Provide the [x, y] coordinate of the cell's center where the given text is located.  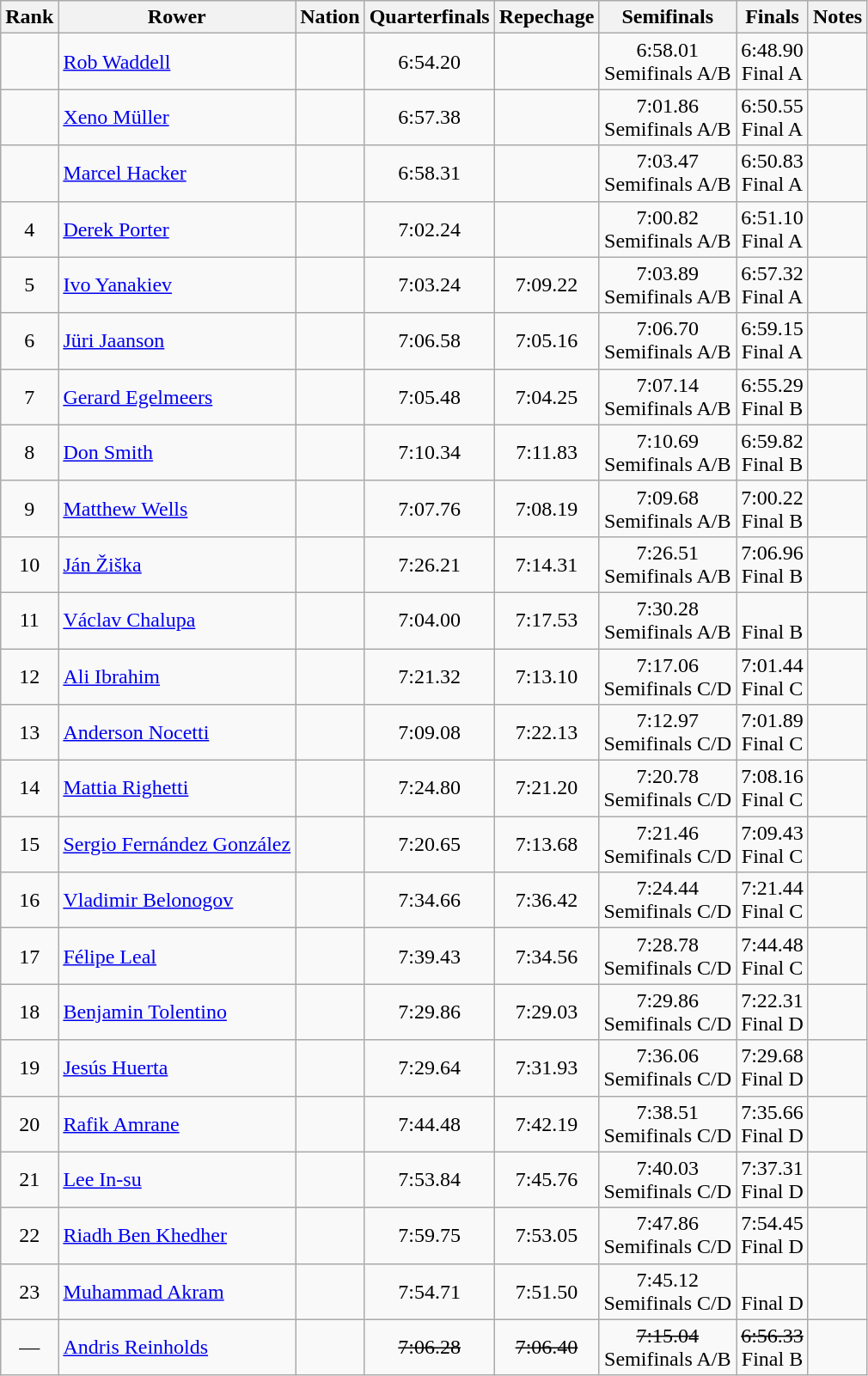
Quarterfinals [430, 17]
7:13.10 [547, 676]
7:06.40 [547, 1348]
16 [29, 901]
7:34.56 [547, 956]
7:05.16 [547, 340]
7:21.32 [430, 676]
12 [29, 676]
20 [29, 1124]
7:53.84 [430, 1179]
7:09.22 [547, 285]
— [29, 1348]
11 [29, 621]
6:56.33Final B [773, 1348]
7:00.22Final B [773, 509]
Final D [773, 1291]
7:36.06Semifinals C/D [668, 1067]
Repechage [547, 17]
7:54.45Final D [773, 1236]
Gerard Egelmeers [177, 397]
7:09.08 [430, 732]
7:03.89Semifinals A/B [668, 285]
10 [29, 564]
7:09.43Final C [773, 844]
Ján Žiška [177, 564]
7:05.48 [430, 397]
7:42.19 [547, 1124]
21 [29, 1179]
Semifinals [668, 17]
18 [29, 1012]
7:54.71 [430, 1291]
Don Smith [177, 452]
7:02.24 [430, 229]
7:17.53 [547, 621]
7:01.89Final C [773, 732]
6:57.38 [430, 117]
7:01.44Final C [773, 676]
Andris Reinholds [177, 1348]
7:06.28 [430, 1348]
7:47.86Semifinals C/D [668, 1236]
14 [29, 789]
7:34.66 [430, 901]
7:20.78Semifinals C/D [668, 789]
Riadh Ben Khedher [177, 1236]
7:45.76 [547, 1179]
Félipe Leal [177, 956]
7:29.03 [547, 1012]
Vladimir Belonogov [177, 901]
7:15.04Semifinals A/B [668, 1348]
Anderson Nocetti [177, 732]
22 [29, 1236]
7:44.48Final C [773, 956]
7:20.65 [430, 844]
7:44.48 [430, 1124]
7:39.43 [430, 956]
7:24.80 [430, 789]
6:58.31 [430, 174]
7:10.69Semifinals A/B [668, 452]
7:03.24 [430, 285]
Jesús Huerta [177, 1067]
7:22.31Final D [773, 1012]
6:48.90Final A [773, 62]
15 [29, 844]
5 [29, 285]
Lee In-su [177, 1179]
7:21.46Semifinals C/D [668, 844]
7:59.75 [430, 1236]
7:11.83 [547, 452]
23 [29, 1291]
6:59.15Final A [773, 340]
7:29.86 [430, 1012]
Ivo Yanakiev [177, 285]
7:30.28Semifinals A/B [668, 621]
Xeno Müller [177, 117]
7:04.00 [430, 621]
7:29.68Final D [773, 1067]
7:31.93 [547, 1067]
7:12.97Semifinals C/D [668, 732]
7:21.20 [547, 789]
7:45.12Semifinals C/D [668, 1291]
7:17.06Semifinals C/D [668, 676]
Rower [177, 17]
Benjamin Tolentino [177, 1012]
7:24.44Semifinals C/D [668, 901]
6:54.20 [430, 62]
6 [29, 340]
7:29.64 [430, 1067]
Václav Chalupa [177, 621]
7:21.44Final C [773, 901]
Muhammad Akram [177, 1291]
7:53.05 [547, 1236]
6:55.29Final B [773, 397]
7:26.21 [430, 564]
17 [29, 956]
7:09.68Semifinals A/B [668, 509]
7:29.86Semifinals C/D [668, 1012]
7:40.03Semifinals C/D [668, 1179]
7:26.51Semifinals A/B [668, 564]
Ali Ibrahim [177, 676]
7:03.47Semifinals A/B [668, 174]
Marcel Hacker [177, 174]
Rafik Amrane [177, 1124]
7:04.25 [547, 397]
9 [29, 509]
6:50.83Final A [773, 174]
6:59.82Final B [773, 452]
13 [29, 732]
7:01.86Semifinals A/B [668, 117]
Rob Waddell [177, 62]
7:36.42 [547, 901]
7:51.50 [547, 1291]
7:14.31 [547, 564]
7:08.19 [547, 509]
8 [29, 452]
7:28.78Semifinals C/D [668, 956]
7:22.13 [547, 732]
7:10.34 [430, 452]
7:38.51Semifinals C/D [668, 1124]
Derek Porter [177, 229]
Mattia Righetti [177, 789]
7 [29, 397]
7:37.31Final D [773, 1179]
7:06.58 [430, 340]
7:00.82Semifinals A/B [668, 229]
7:07.14Semifinals A/B [668, 397]
7:08.16Final C [773, 789]
Rank [29, 17]
Notes [837, 17]
6:57.32Final A [773, 285]
6:51.10Final A [773, 229]
7:35.66Final D [773, 1124]
6:50.55Final A [773, 117]
4 [29, 229]
7:06.96Final B [773, 564]
Final B [773, 621]
Matthew Wells [177, 509]
Nation [330, 17]
7:13.68 [547, 844]
Sergio Fernández González [177, 844]
19 [29, 1067]
7:06.70Semifinals A/B [668, 340]
Finals [773, 17]
Jüri Jaanson [177, 340]
6:58.01Semifinals A/B [668, 62]
7:07.76 [430, 509]
